Determine the (x, y) coordinate at the center of the cell enclosing the given text.  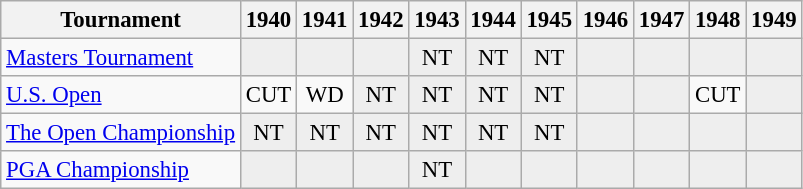
1946 (605, 20)
1948 (718, 20)
Tournament (121, 20)
1947 (661, 20)
Masters Tournament (121, 58)
1942 (381, 20)
1949 (774, 20)
1945 (549, 20)
1944 (493, 20)
WD (325, 95)
The Open Championship (121, 133)
1941 (325, 20)
U.S. Open (121, 95)
1943 (437, 20)
PGA Championship (121, 170)
1940 (268, 20)
